Return (x, y) of the center of cell containing provided text 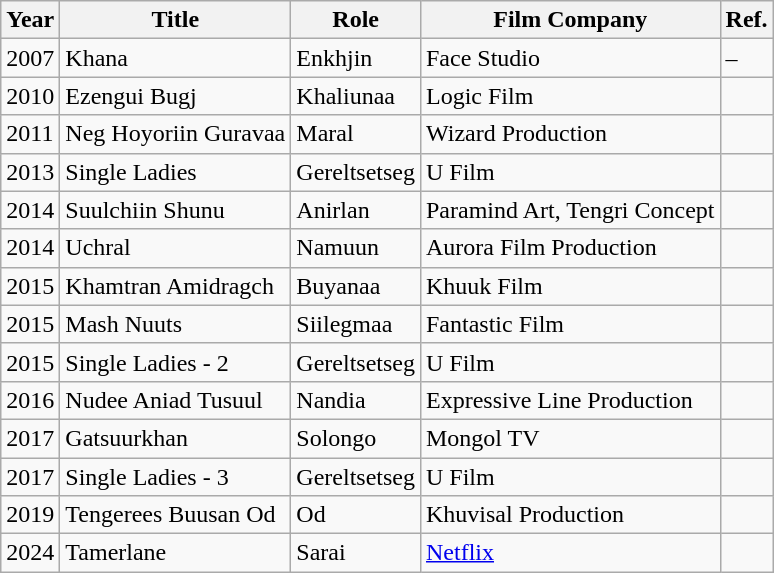
Neg Hoyoriin Guravaa (176, 134)
Fantastic Film (570, 324)
Paramind Art, Tengri Concept (570, 210)
Aurora Film Production (570, 248)
Solongo (356, 438)
Uchral (176, 248)
Netflix (570, 553)
2011 (30, 134)
2016 (30, 400)
Gatsuurkhan (176, 438)
Tamerlane (176, 553)
Role (356, 20)
Buyanaa (356, 286)
Single Ladies - 2 (176, 362)
Enkhjin (356, 58)
Od (356, 515)
Khamtran Amidragch (176, 286)
Logic Film (570, 96)
Single Ladies (176, 172)
Маral (356, 134)
Nandia (356, 400)
Anirlan (356, 210)
Title (176, 20)
Suulchiin Shunu (176, 210)
Wizard Production (570, 134)
Year (30, 20)
2007 (30, 58)
Ezengui Bugj (176, 96)
Face Studio (570, 58)
Mongol TV (570, 438)
2019 (30, 515)
2010 (30, 96)
2013 (30, 172)
2024 (30, 553)
Mash Nuuts (176, 324)
Nudee Aniad Tusuul (176, 400)
Khuvisal Production (570, 515)
Siilegmaa (356, 324)
Single Ladies - 3 (176, 477)
Expressive Line Production (570, 400)
Khaliunaa (356, 96)
Tengerees Buusan Od (176, 515)
Film Company (570, 20)
– (746, 58)
Sarai (356, 553)
Khana (176, 58)
Khuuk Film (570, 286)
Ref. (746, 20)
Namuun (356, 248)
